From the cell containing the given text, extract its center point as (X, Y) coordinate. 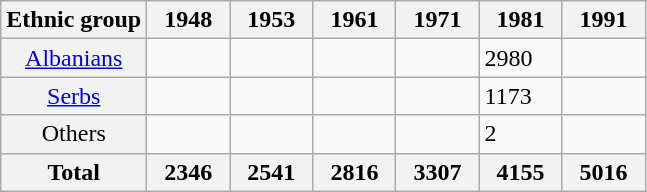
Ethnic group (74, 20)
1981 (520, 20)
1948 (188, 20)
1953 (272, 20)
1991 (604, 20)
3307 (438, 172)
4155 (520, 172)
2980 (520, 58)
2816 (354, 172)
2541 (272, 172)
5016 (604, 172)
Serbs (74, 96)
2346 (188, 172)
Others (74, 134)
1173 (520, 96)
Total (74, 172)
Albanians (74, 58)
1961 (354, 20)
2 (520, 134)
1971 (438, 20)
